Return the [X, Y] coordinate for the center point of the cell that contains the specified text.  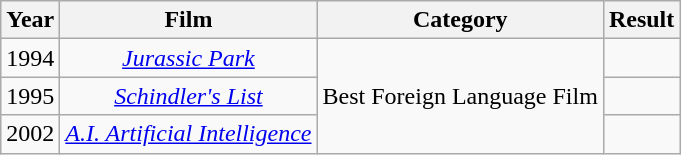
Year [30, 20]
A.I. Artificial Intelligence [188, 134]
Result [641, 20]
1995 [30, 96]
1994 [30, 58]
Category [460, 20]
Schindler's List [188, 96]
Jurassic Park [188, 58]
Best Foreign Language Film [460, 96]
2002 [30, 134]
Film [188, 20]
